Capture the cell that displays the provided text and extract its (X, Y) central coordinate. 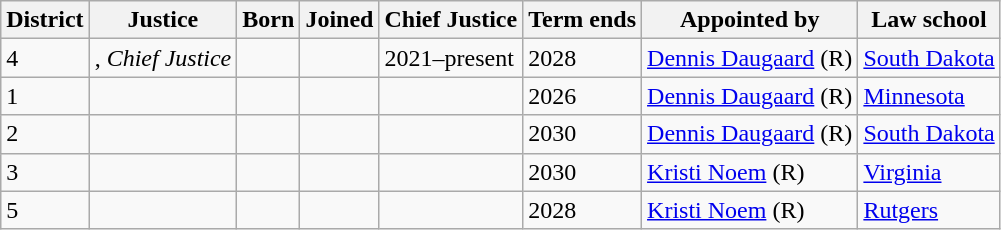
Law school (929, 20)
2026 (582, 96)
2021–present (451, 58)
Born (268, 20)
Chief Justice (451, 20)
Appointed by (750, 20)
1 (45, 96)
District (45, 20)
2 (45, 134)
Minnesota (929, 96)
Term ends (582, 20)
, Chief Justice (163, 58)
Virginia (929, 172)
4 (45, 58)
Justice (163, 20)
3 (45, 172)
5 (45, 210)
Rutgers (929, 210)
Joined (340, 20)
